Return [x, y] of the center of cell containing provided text 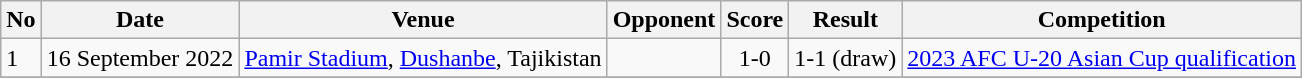
16 September 2022 [140, 58]
1 [21, 58]
2023 AFC U-20 Asian Cup qualification [1102, 58]
1-0 [755, 58]
Pamir Stadium, Dushanbe, Tajikistan [423, 58]
Result [846, 20]
1-1 (draw) [846, 58]
Score [755, 20]
Competition [1102, 20]
Opponent [664, 20]
Date [140, 20]
Venue [423, 20]
No [21, 20]
